Return (x, y) of the center of cell containing provided text 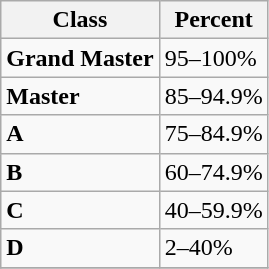
B (80, 172)
60–74.9% (214, 172)
2–40% (214, 248)
40–59.9% (214, 210)
C (80, 210)
A (80, 134)
Class (80, 20)
D (80, 248)
Master (80, 96)
85–94.9% (214, 96)
95–100% (214, 58)
Grand Master (80, 58)
75–84.9% (214, 134)
Percent (214, 20)
